From the cell containing the given text, extract its center point as [X, Y] coordinate. 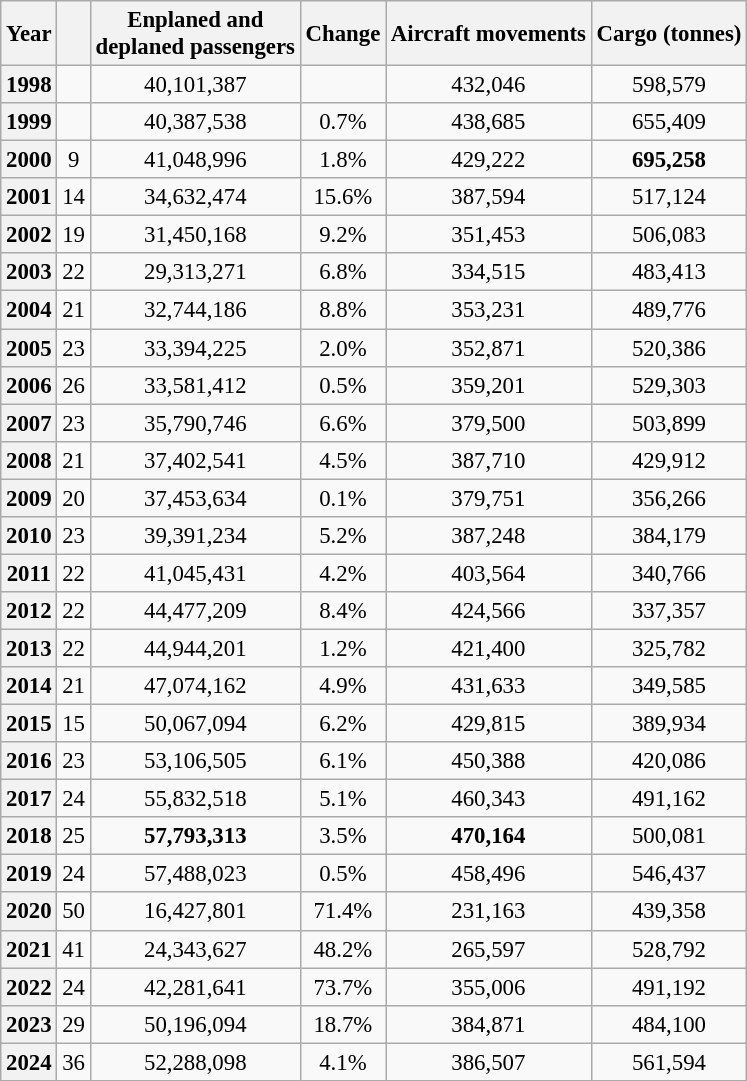
337,357 [669, 611]
2003 [29, 273]
389,934 [669, 724]
387,594 [489, 197]
4.9% [342, 686]
2002 [29, 235]
50,196,094 [195, 1024]
2011 [29, 573]
352,871 [489, 348]
14 [74, 197]
41,048,996 [195, 160]
460,343 [489, 799]
489,776 [669, 310]
25 [74, 836]
5.1% [342, 799]
598,579 [669, 85]
403,564 [489, 573]
4.2% [342, 573]
384,179 [669, 536]
42,281,641 [195, 987]
429,912 [669, 460]
384,871 [489, 1024]
41 [74, 949]
15 [74, 724]
53,106,505 [195, 761]
386,507 [489, 1062]
506,083 [669, 235]
32,744,186 [195, 310]
356,266 [669, 498]
561,594 [669, 1062]
0.7% [342, 122]
2010 [29, 536]
26 [74, 385]
2013 [29, 648]
44,944,201 [195, 648]
2008 [29, 460]
33,394,225 [195, 348]
2022 [29, 987]
470,164 [489, 836]
1998 [29, 85]
351,453 [489, 235]
9.2% [342, 235]
325,782 [669, 648]
16,427,801 [195, 912]
491,162 [669, 799]
6.6% [342, 423]
2012 [29, 611]
2020 [29, 912]
2023 [29, 1024]
8.8% [342, 310]
450,388 [489, 761]
265,597 [489, 949]
2021 [29, 949]
387,248 [489, 536]
24,343,627 [195, 949]
35,790,746 [195, 423]
40,101,387 [195, 85]
15.6% [342, 197]
2000 [29, 160]
39,391,234 [195, 536]
19 [74, 235]
71.4% [342, 912]
355,006 [489, 987]
431,633 [489, 686]
57,488,023 [195, 874]
420,086 [669, 761]
9 [74, 160]
2016 [29, 761]
546,437 [669, 874]
1.2% [342, 648]
18.7% [342, 1024]
429,222 [489, 160]
6.8% [342, 273]
57,793,313 [195, 836]
424,566 [489, 611]
33,581,412 [195, 385]
432,046 [489, 85]
2005 [29, 348]
40,387,538 [195, 122]
2015 [29, 724]
231,163 [489, 912]
439,358 [669, 912]
6.2% [342, 724]
379,500 [489, 423]
379,751 [489, 498]
438,685 [489, 122]
517,124 [669, 197]
6.1% [342, 761]
359,201 [489, 385]
4.1% [342, 1062]
47,074,162 [195, 686]
36 [74, 1062]
484,100 [669, 1024]
5.2% [342, 536]
353,231 [489, 310]
29 [74, 1024]
483,413 [669, 273]
37,453,634 [195, 498]
37,402,541 [195, 460]
2006 [29, 385]
3.5% [342, 836]
50 [74, 912]
31,450,168 [195, 235]
8.4% [342, 611]
48.2% [342, 949]
Cargo (tonnes) [669, 34]
2.0% [342, 348]
529,303 [669, 385]
Year [29, 34]
2014 [29, 686]
340,766 [669, 573]
387,710 [489, 460]
2009 [29, 498]
1999 [29, 122]
20 [74, 498]
2001 [29, 197]
2018 [29, 836]
334,515 [489, 273]
349,585 [669, 686]
458,496 [489, 874]
Change [342, 34]
655,409 [669, 122]
2019 [29, 874]
528,792 [669, 949]
34,632,474 [195, 197]
520,386 [669, 348]
2017 [29, 799]
Enplaned anddeplaned passengers [195, 34]
0.1% [342, 498]
500,081 [669, 836]
Aircraft movements [489, 34]
2024 [29, 1062]
2007 [29, 423]
29,313,271 [195, 273]
52,288,098 [195, 1062]
50,067,094 [195, 724]
2004 [29, 310]
44,477,209 [195, 611]
73.7% [342, 987]
4.5% [342, 460]
1.8% [342, 160]
503,899 [669, 423]
41,045,431 [195, 573]
421,400 [489, 648]
491,192 [669, 987]
429,815 [489, 724]
55,832,518 [195, 799]
695,258 [669, 160]
